Search for the cell housing the specified text and yield its [X, Y] center coordinate. 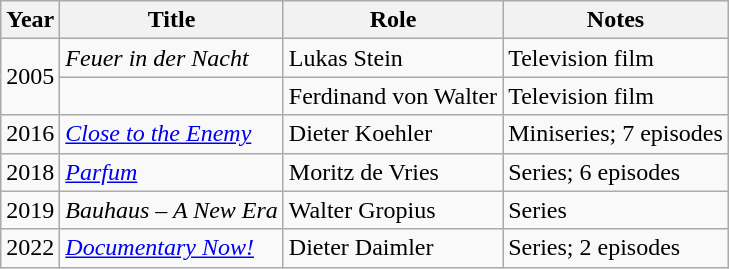
2018 [30, 172]
2005 [30, 77]
Walter Gropius [392, 210]
2022 [30, 248]
Documentary Now! [172, 248]
Parfum [172, 172]
Bauhaus – A New Era [172, 210]
Notes [616, 20]
Feuer in der Nacht [172, 58]
2016 [30, 134]
Miniseries; 7 episodes [616, 134]
Dieter Koehler [392, 134]
2019 [30, 210]
Dieter Daimler [392, 248]
Title [172, 20]
Year [30, 20]
Ferdinand von Walter [392, 96]
Series [616, 210]
Series; 2 episodes [616, 248]
Moritz de Vries [392, 172]
Lukas Stein [392, 58]
Close to the Enemy [172, 134]
Series; 6 episodes [616, 172]
Role [392, 20]
